From the cell containing the given text, extract its center point as (x, y) coordinate. 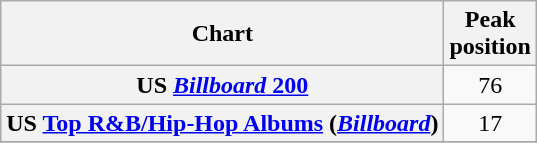
US Top R&B/Hip-Hop Albums (Billboard) (222, 123)
US Billboard 200 (222, 85)
Peakposition (490, 34)
17 (490, 123)
Chart (222, 34)
76 (490, 85)
